Determine the [X, Y] coordinate at the center of the cell enclosing the given text.  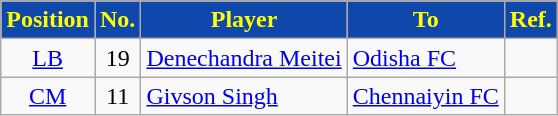
No. [117, 20]
Player [244, 20]
CM [48, 96]
Odisha FC [426, 58]
Ref. [530, 20]
Denechandra Meitei [244, 58]
To [426, 20]
Chennaiyin FC [426, 96]
Position [48, 20]
11 [117, 96]
Givson Singh [244, 96]
19 [117, 58]
LB [48, 58]
